Return the [x, y] coordinate for the center point of the cell that contains the specified text.  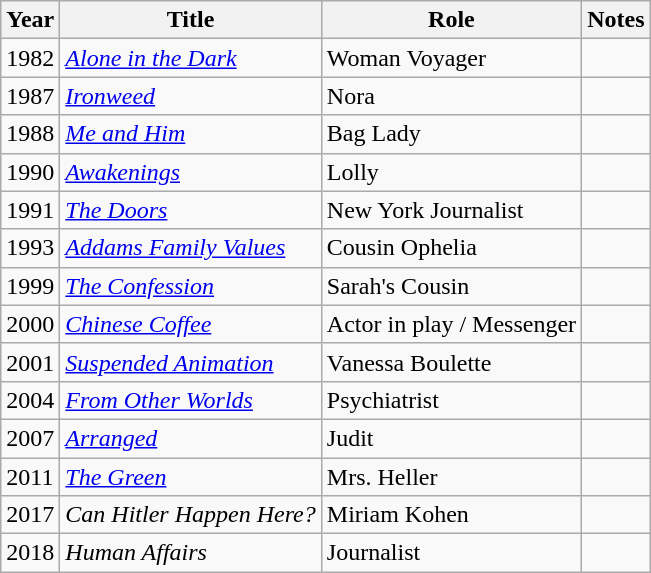
Judit [451, 438]
Title [190, 20]
Miriam Kohen [451, 515]
1982 [30, 58]
Suspended Animation [190, 362]
Awakenings [190, 172]
Addams Family Values [190, 248]
2000 [30, 324]
1990 [30, 172]
Role [451, 20]
2017 [30, 515]
The Confession [190, 286]
Cousin Ophelia [451, 248]
2018 [30, 553]
2001 [30, 362]
Year [30, 20]
Nora [451, 96]
Actor in play / Messenger [451, 324]
Lolly [451, 172]
Arranged [190, 438]
The Green [190, 477]
Alone in the Dark [190, 58]
Human Affairs [190, 553]
Notes [616, 20]
New York Journalist [451, 210]
2007 [30, 438]
Woman Voyager [451, 58]
2004 [30, 400]
1993 [30, 248]
Vanessa Boulette [451, 362]
1991 [30, 210]
2011 [30, 477]
Psychiatrist [451, 400]
Me and Him [190, 134]
Journalist [451, 553]
Mrs. Heller [451, 477]
1999 [30, 286]
1988 [30, 134]
Bag Lady [451, 134]
Can Hitler Happen Here? [190, 515]
1987 [30, 96]
Sarah's Cousin [451, 286]
From Other Worlds [190, 400]
The Doors [190, 210]
Chinese Coffee [190, 324]
Ironweed [190, 96]
